Find where the given text appears and provide that cell's center as (x, y) coordinate. 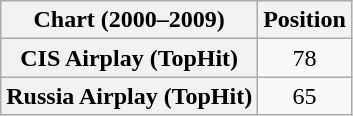
Russia Airplay (TopHit) (130, 96)
Position (305, 20)
65 (305, 96)
78 (305, 58)
Chart (2000–2009) (130, 20)
CIS Airplay (TopHit) (130, 58)
